Find where the given text appears and provide that cell's center as [X, Y] coordinate. 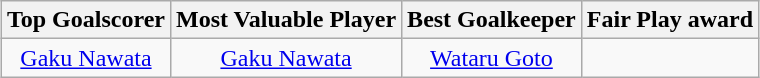
Fair Play award [670, 20]
Wataru Goto [492, 58]
Most Valuable Player [286, 20]
Top Goalscorer [86, 20]
Best Goalkeeper [492, 20]
